Scan for the cell matching the given text and deliver its (X, Y) coordinate at center. 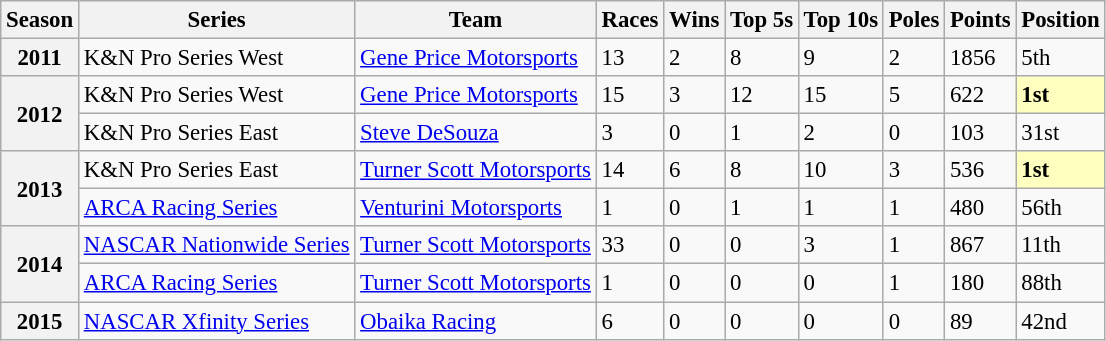
2014 (40, 264)
56th (1060, 208)
103 (980, 133)
867 (980, 245)
Season (40, 20)
180 (980, 283)
1856 (980, 58)
NASCAR Nationwide Series (216, 245)
9 (840, 58)
Venturini Motorsports (476, 208)
Points (980, 20)
5th (1060, 58)
Poles (914, 20)
12 (762, 95)
622 (980, 95)
13 (630, 58)
10 (840, 170)
42nd (1060, 321)
88th (1060, 283)
14 (630, 170)
5 (914, 95)
536 (980, 170)
2013 (40, 188)
33 (630, 245)
Steve DeSouza (476, 133)
Top 10s (840, 20)
2011 (40, 58)
2012 (40, 114)
Team (476, 20)
Top 5s (762, 20)
Position (1060, 20)
Series (216, 20)
31st (1060, 133)
480 (980, 208)
NASCAR Xfinity Series (216, 321)
2015 (40, 321)
11th (1060, 245)
89 (980, 321)
Obaika Racing (476, 321)
Wins (694, 20)
Races (630, 20)
